For the text-containing cell, return its midpoint in [x, y] coordinate format. 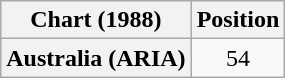
54 [238, 58]
Chart (1988) [96, 20]
Position [238, 20]
Australia (ARIA) [96, 58]
